Locate the cell with the specified text and output its (x, y) center coordinate. 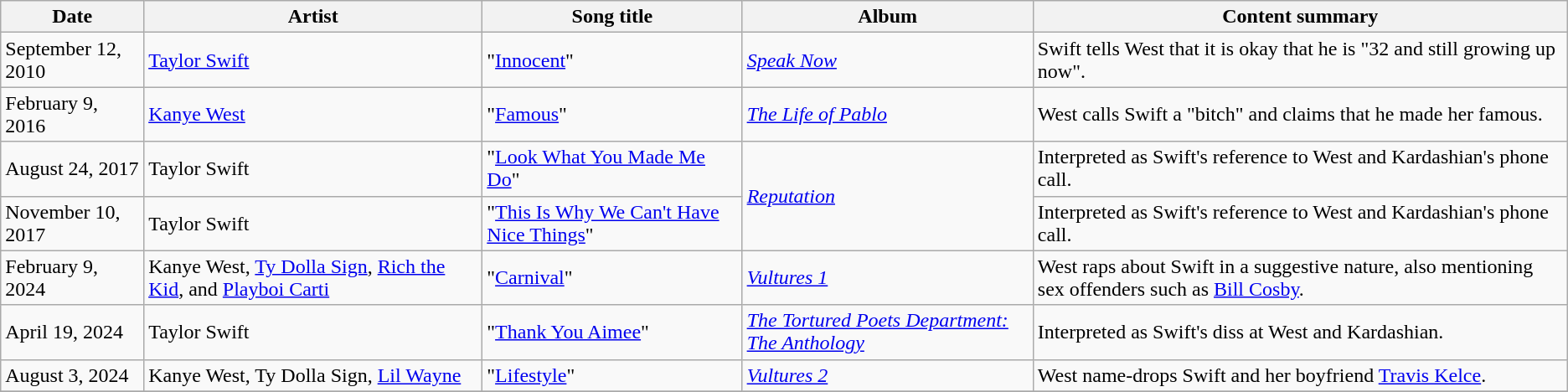
February 9, 2016 (72, 114)
West name-drops Swift and her boyfriend Travis Kelce. (1300, 375)
"Look What You Made Me Do" (612, 169)
"Famous" (612, 114)
August 24, 2017 (72, 169)
"Innocent" (612, 60)
Swift tells West that it is okay that he is "32 and still growing up now". (1300, 60)
Kanye West, Ty Dolla Sign, Lil Wayne (313, 375)
September 12, 2010 (72, 60)
Kanye West, Ty Dolla Sign, Rich the Kid, and Playboi Carti (313, 278)
Vultures 2 (888, 375)
Kanye West (313, 114)
The Tortured Poets Department: The Anthology (888, 332)
Date (72, 17)
August 3, 2024 (72, 375)
April 19, 2024 (72, 332)
Album (888, 17)
February 9, 2024 (72, 278)
Song title (612, 17)
"This Is Why We Can't Have Nice Things" (612, 223)
November 10, 2017 (72, 223)
Speak Now (888, 60)
Interpreted as Swift's diss at West and Kardashian. (1300, 332)
West raps about Swift in a suggestive nature, also mentioning sex offenders such as Bill Cosby. (1300, 278)
West calls Swift a "bitch" and claims that he made her famous. (1300, 114)
The Life of Pablo (888, 114)
Reputation (888, 196)
"Lifestyle" (612, 375)
"Carnival" (612, 278)
Vultures 1 (888, 278)
Artist (313, 17)
"Thank You Aimee" (612, 332)
Content summary (1300, 17)
